From the cell containing the given text, extract its center point as (X, Y) coordinate. 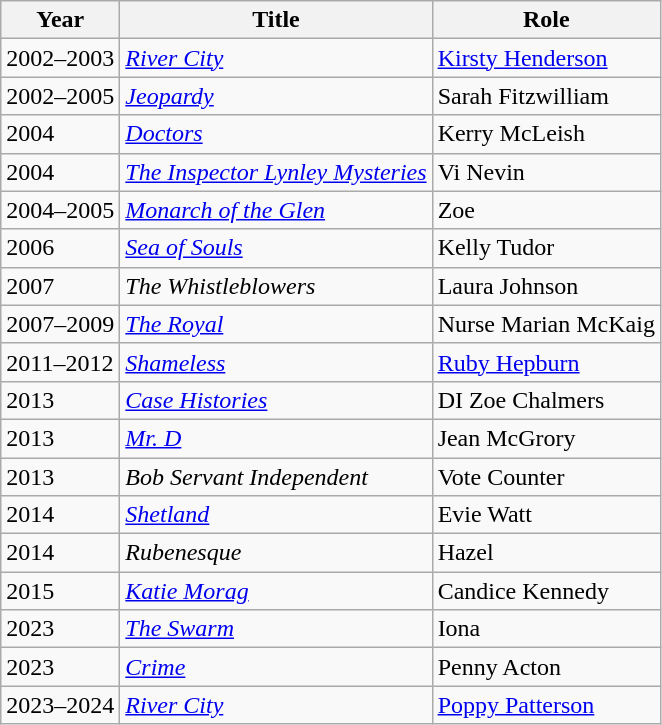
Doctors (276, 134)
Zoe (546, 210)
The Royal (276, 324)
Kirsty Henderson (546, 58)
Candice Kennedy (546, 591)
Kelly Tudor (546, 248)
The Swarm (276, 629)
Monarch of the Glen (276, 210)
Jean McGrory (546, 438)
Case Histories (276, 400)
Shetland (276, 515)
Sarah Fitzwilliam (546, 96)
2002–2005 (60, 96)
The Inspector Lynley Mysteries (276, 172)
Penny Acton (546, 667)
Ruby Hepburn (546, 362)
Title (276, 20)
Katie Morag (276, 591)
Vi Nevin (546, 172)
DI Zoe Chalmers (546, 400)
2023–2024 (60, 705)
2006 (60, 248)
2004–2005 (60, 210)
Iona (546, 629)
The Whistleblowers (276, 286)
2007–2009 (60, 324)
Nurse Marian McKaig (546, 324)
2002–2003 (60, 58)
Role (546, 20)
Year (60, 20)
2015 (60, 591)
Hazel (546, 553)
Evie Watt (546, 515)
Vote Counter (546, 477)
Crime (276, 667)
2007 (60, 286)
Shameless (276, 362)
Mr. D (276, 438)
Jeopardy (276, 96)
2011–2012 (60, 362)
Bob Servant Independent (276, 477)
Kerry McLeish (546, 134)
Laura Johnson (546, 286)
Rubenesque (276, 553)
Poppy Patterson (546, 705)
Sea of Souls (276, 248)
